Return (X, Y) of the center of cell containing provided text 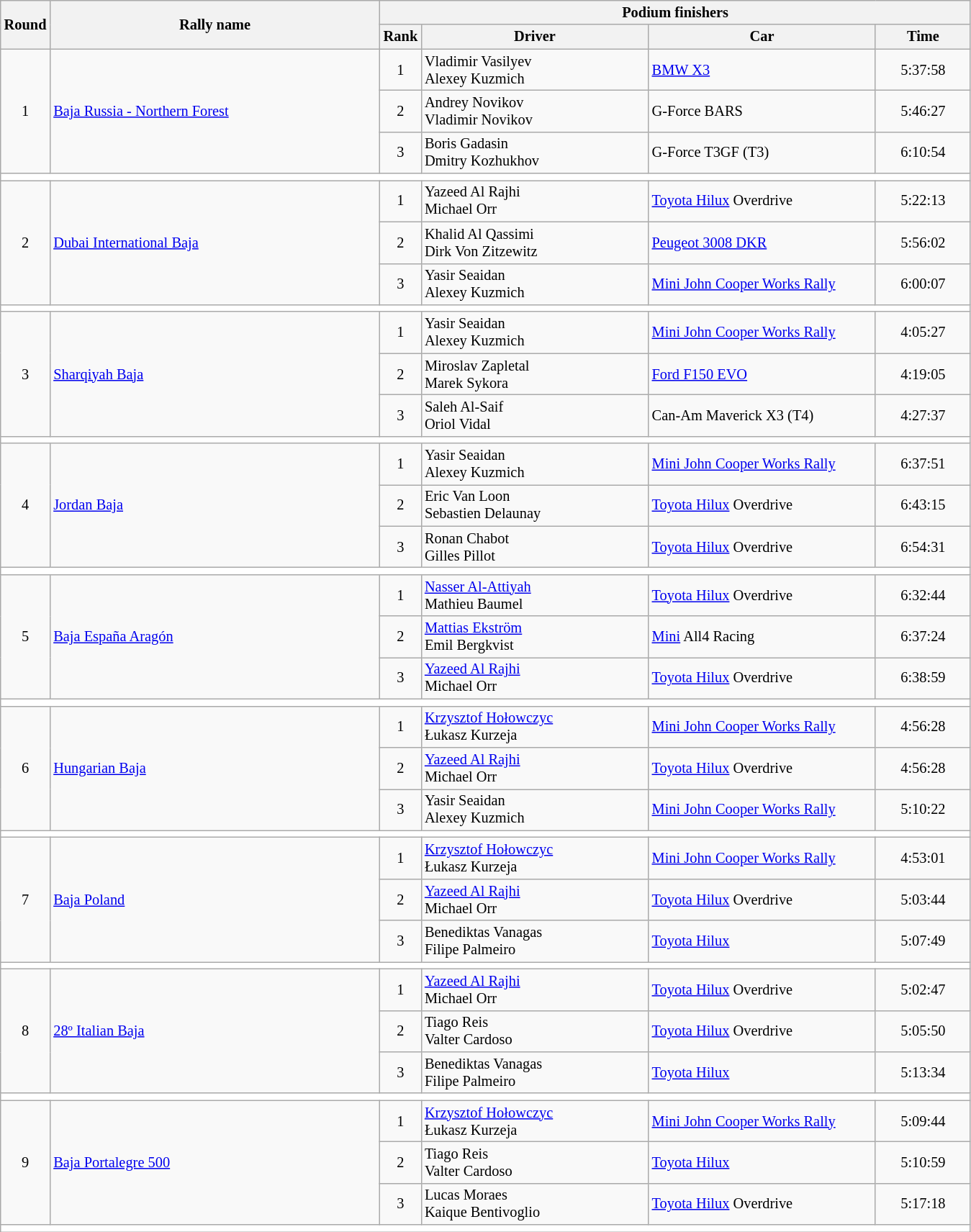
Baja Portalegre 500 (214, 1163)
5:09:44 (923, 1121)
Baja Poland (214, 900)
5:05:50 (923, 1031)
5:46:27 (923, 111)
4 (26, 505)
6:38:59 (923, 678)
Car (762, 37)
Vladimir Vasilyev Alexey Kuzmich (535, 70)
28º Italian Baja (214, 1031)
Peugeot 3008 DKR (762, 243)
6:54:31 (923, 547)
Mattias Ekström Emil Bergkvist (535, 637)
6:37:24 (923, 637)
Dubai International Baja (214, 242)
Rally name (214, 24)
5:10:59 (923, 1162)
Driver (535, 37)
6:32:44 (923, 595)
6:43:15 (923, 505)
Saleh Al-Saif Oriol Vidal (535, 415)
G-Force BARS (762, 111)
Time (923, 37)
Baja Russia - Northern Forest (214, 111)
5:37:58 (923, 70)
5:13:34 (923, 1072)
BMW X3 (762, 70)
6:10:54 (923, 153)
Ronan Chabot Gilles Pillot (535, 547)
5:17:18 (923, 1204)
8 (26, 1031)
5:07:49 (923, 941)
G-Force T3GF (T3) (762, 153)
Can-Am Maverick X3 (T4) (762, 415)
Lucas Moraes Kaique Bentivoglio (535, 1204)
Baja España Aragón (214, 636)
6:37:51 (923, 464)
6:00:07 (923, 284)
9 (26, 1163)
Mini All4 Racing (762, 637)
5:03:44 (923, 900)
4:19:05 (923, 374)
Ford F150 EVO (762, 374)
Khalid Al Qassimi Dirk Von Zitzewitz (535, 243)
Hungarian Baja (214, 769)
6 (26, 769)
Round (26, 24)
Andrey Novikov Vladimir Novikov (535, 111)
5:10:22 (923, 810)
5:22:13 (923, 201)
4:53:01 (923, 858)
Podium finishers (675, 12)
Miroslav Zapletal Marek Sykora (535, 374)
Eric Van Loon Sebastien Delaunay (535, 505)
Rank (400, 37)
5:56:02 (923, 243)
Jordan Baja (214, 505)
5:02:47 (923, 989)
4:05:27 (923, 332)
Sharqiyah Baja (214, 374)
5 (26, 636)
7 (26, 900)
4:27:37 (923, 415)
Boris Gadasin Dmitry Kozhukhov (535, 153)
Nasser Al-Attiyah Mathieu Baumel (535, 595)
